Determine the (x, y) coordinate at the center of the cell enclosing the given text.  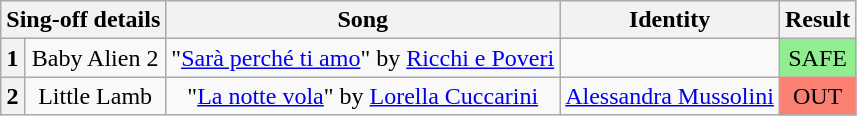
1 (13, 58)
Identity (670, 20)
Song (363, 20)
OUT (817, 96)
2 (13, 96)
"Sarà perché ti amo" by Ricchi e Poveri (363, 58)
"La notte vola" by Lorella Cuccarini (363, 96)
Result (817, 20)
Sing-off details (84, 20)
Alessandra Mussolini (670, 96)
Little Lamb (94, 96)
SAFE (817, 58)
Baby Alien 2 (94, 58)
